Detect which cell encompasses the target text, then output its (x, y) center coordinate. 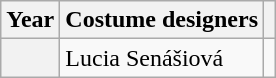
Year (30, 20)
Costume designers (162, 20)
Lucia Senášiová (162, 58)
